Pinpoint the cell where the given text exists, returning its [x, y] midpoint coordinate. 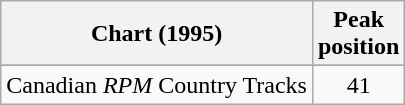
41 [358, 85]
Canadian RPM Country Tracks [157, 85]
Peakposition [358, 34]
Chart (1995) [157, 34]
